Find where the given text appears and provide that cell's center as (x, y) coordinate. 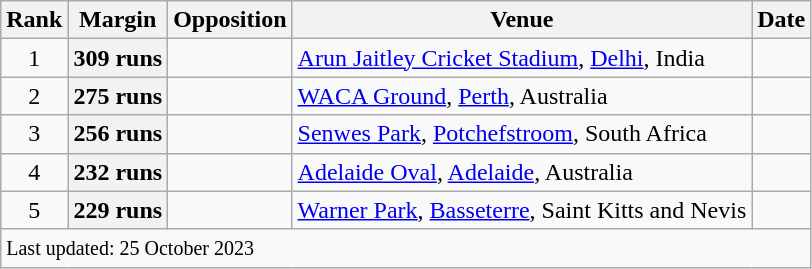
Last updated: 25 October 2023 (406, 248)
4 (34, 172)
5 (34, 210)
Warner Park, Basseterre, Saint Kitts and Nevis (522, 210)
Senwes Park, Potchefstroom, South Africa (522, 134)
309 runs (118, 58)
Rank (34, 20)
3 (34, 134)
275 runs (118, 96)
Arun Jaitley Cricket Stadium, Delhi, India (522, 58)
229 runs (118, 210)
Opposition (230, 20)
256 runs (118, 134)
Venue (522, 20)
232 runs (118, 172)
2 (34, 96)
1 (34, 58)
WACA Ground, Perth, Australia (522, 96)
Date (782, 20)
Adelaide Oval, Adelaide, Australia (522, 172)
Margin (118, 20)
